Output the (x, y) coordinate of the center of the cell containing the given text.  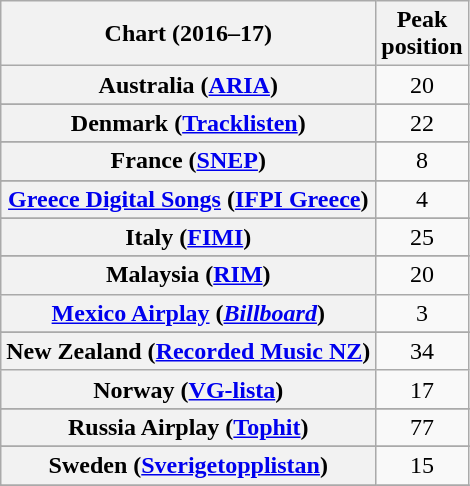
Peak position (422, 34)
France (SNEP) (188, 161)
15 (422, 465)
Russia Airplay (Tophit) (188, 427)
Australia (ARIA) (188, 85)
4 (422, 199)
New Zealand (Recorded Music NZ) (188, 351)
Sweden (Sverigetopplistan) (188, 465)
Chart (2016–17) (188, 34)
Malaysia (RIM) (188, 275)
25 (422, 237)
Denmark (Tracklisten) (188, 123)
Italy (FIMI) (188, 237)
77 (422, 427)
Mexico Airplay (Billboard) (188, 313)
22 (422, 123)
3 (422, 313)
Greece Digital Songs (IFPI Greece) (188, 199)
Norway (VG-lista) (188, 389)
34 (422, 351)
8 (422, 161)
17 (422, 389)
